From the cell containing the given text, extract its center point as (X, Y) coordinate. 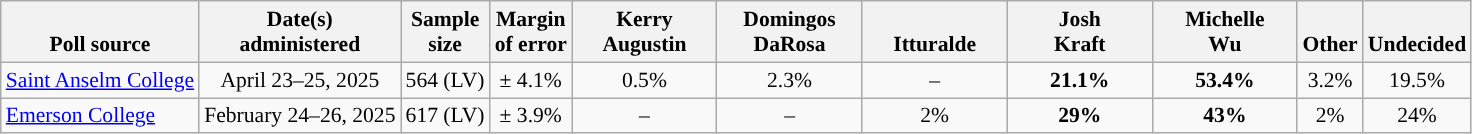
Itturalde (934, 32)
April 23–25, 2025 (300, 80)
24% (1417, 116)
February 24–26, 2025 (300, 116)
Marginof error (531, 32)
53.4% (1224, 80)
Saint Anselm College (100, 80)
43% (1224, 116)
3.2% (1330, 80)
JoshKraft (1080, 32)
Samplesize (446, 32)
0.5% (644, 80)
19.5% (1417, 80)
21.1% (1080, 80)
2.3% (790, 80)
± 3.9% (531, 116)
Other (1330, 32)
29% (1080, 116)
± 4.1% (531, 80)
Date(s)administered (300, 32)
Poll source (100, 32)
617 (LV) (446, 116)
DomingosDaRosa (790, 32)
Emerson College (100, 116)
MichelleWu (1224, 32)
564 (LV) (446, 80)
Undecided (1417, 32)
KerryAugustin (644, 32)
